Detect which cell encompasses the target text, then output its (X, Y) center coordinate. 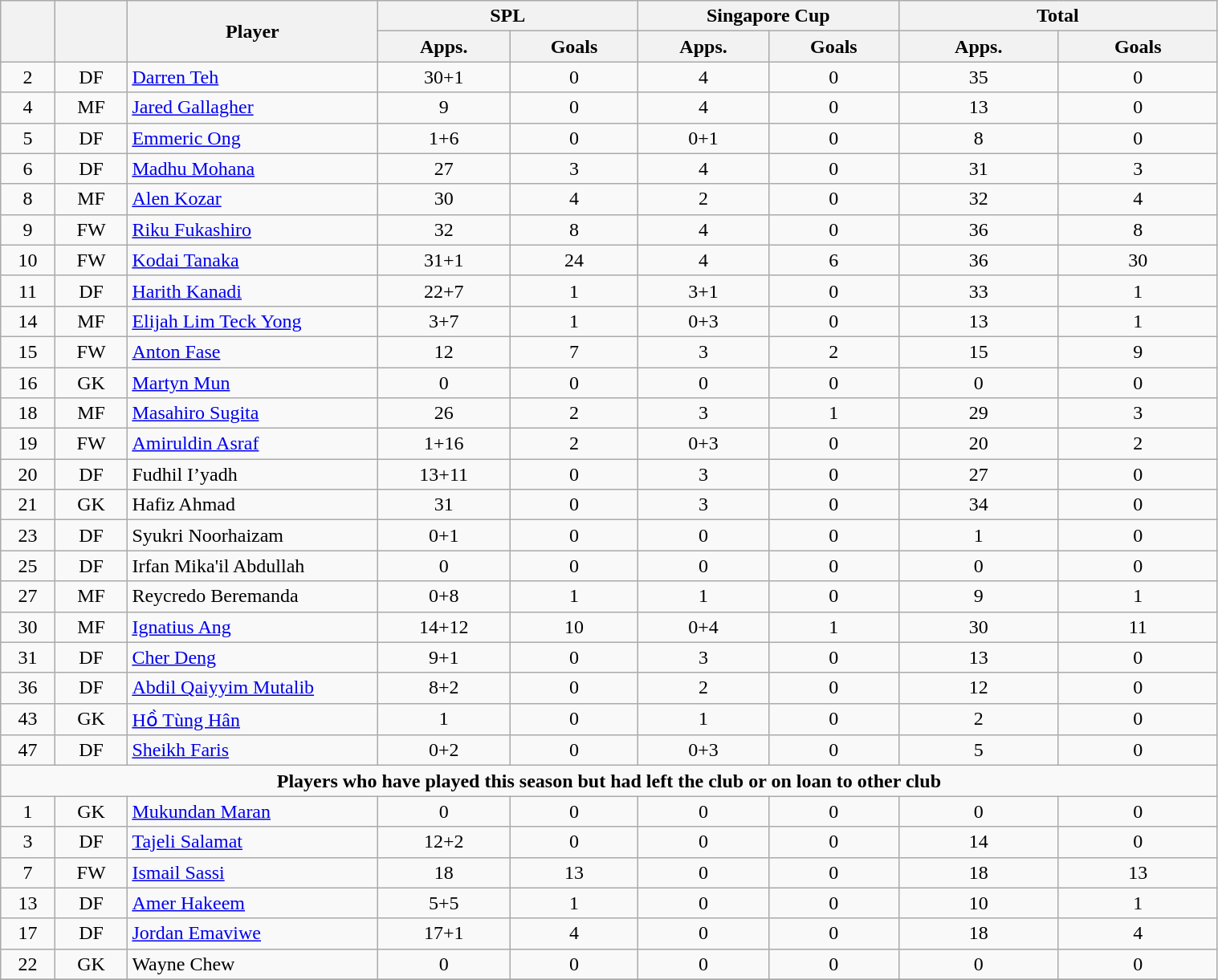
Jordan Emaviwe (252, 933)
Irfan Mika'il Abdullah (252, 566)
5+5 (444, 903)
22+7 (444, 291)
Harith Kanadi (252, 291)
Sheikh Faris (252, 750)
35 (978, 77)
23 (28, 535)
Player (252, 31)
34 (978, 505)
Riku Fukashiro (252, 230)
0+4 (703, 627)
Anton Fase (252, 352)
Martyn Mun (252, 383)
22 (28, 964)
Cher Deng (252, 657)
25 (28, 566)
33 (978, 291)
Emmeric Ong (252, 138)
Fudhil I’yadh (252, 474)
Syukri Noorhaizam (252, 535)
1+16 (444, 444)
Abdil Qaiyyim Mutalib (252, 688)
17+1 (444, 933)
1+6 (444, 138)
Mukundan Maran (252, 811)
Wayne Chew (252, 964)
0+8 (444, 596)
Masahiro Sugita (252, 413)
Singapore Cup (769, 16)
31+1 (444, 260)
29 (978, 413)
Ismail Sassi (252, 872)
16 (28, 383)
21 (28, 505)
Amer Hakeem (252, 903)
26 (444, 413)
13+11 (444, 474)
9+1 (444, 657)
12+2 (444, 842)
8+2 (444, 688)
Hồ Tùng Hân (252, 719)
3+7 (444, 321)
14+12 (444, 627)
24 (573, 260)
Darren Teh (252, 77)
Alen Kozar (252, 199)
Tajeli Salamat (252, 842)
Elijah Lim Teck Yong (252, 321)
Ignatius Ang (252, 627)
19 (28, 444)
Hafiz Ahmad (252, 505)
3+1 (703, 291)
Total (1058, 16)
30+1 (444, 77)
SPL (507, 16)
Madhu Mohana (252, 169)
Kodai Tanaka (252, 260)
Jared Gallagher (252, 108)
43 (28, 719)
Amiruldin Asraf (252, 444)
Reycredo Beremanda (252, 596)
Players who have played this season but had left the club or on loan to other club (609, 781)
47 (28, 750)
0+2 (444, 750)
17 (28, 933)
